Locate the cell with the specified text and output its [x, y] center coordinate. 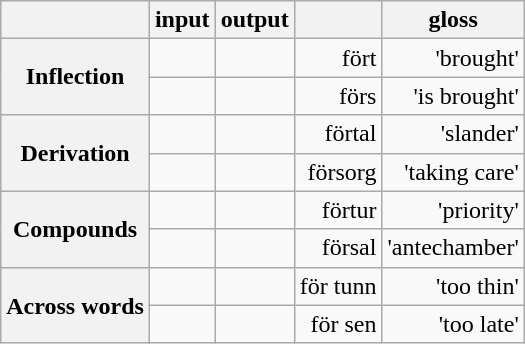
'priority' [453, 210]
'antechamber' [453, 248]
gloss [453, 20]
'taking care' [453, 172]
försorg [338, 172]
Compounds [76, 229]
Derivation [76, 153]
för tunn [338, 286]
'slander' [453, 134]
'too thin' [453, 286]
för sen [338, 324]
'brought' [453, 58]
input [182, 20]
output [254, 20]
'too late' [453, 324]
förtal [338, 134]
Across words [76, 305]
försal [338, 248]
fört [338, 58]
'is brought' [453, 96]
Inflection [76, 77]
förtur [338, 210]
förs [338, 96]
